Find where the given text appears and provide that cell's center as (X, Y) coordinate. 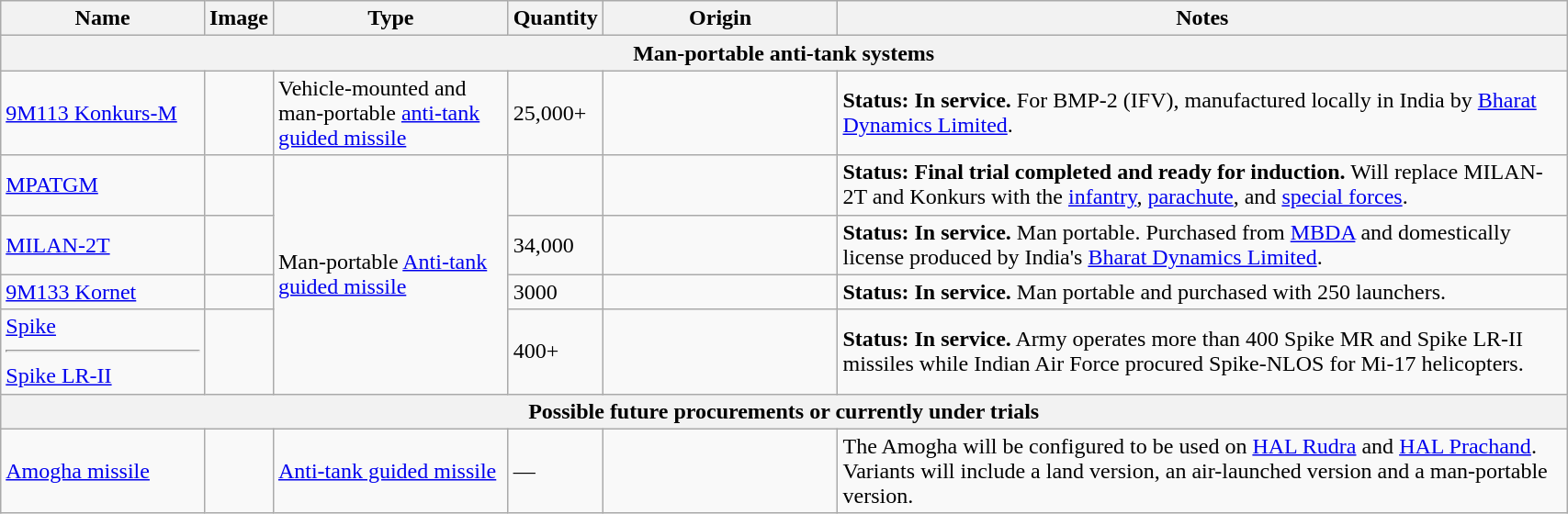
Status: In service. Man portable and purchased with 250 launchers. (1202, 292)
400+ (555, 352)
Anti-tank guided missile (390, 471)
25,000+ (555, 113)
9M133 Kornet (103, 292)
Possible future procurements or currently under trials (784, 411)
34,000 (555, 244)
Status: In service. Man portable. Purchased from MBDA and domestically license produced by India's Bharat Dynamics Limited. (1202, 244)
SpikeSpike LR-II (103, 352)
Notes (1202, 18)
Status: In service. Army operates more than 400 Spike MR and Spike LR-II missiles while Indian Air Force procured Spike-NLOS for Mi-17 helicopters. (1202, 352)
Image (239, 18)
9M113 Konkurs-M (103, 113)
3000 (555, 292)
Man-portable anti-tank systems (784, 53)
Origin (720, 18)
Status: Final trial completed and ready for induction. Will replace MILAN-2T and Konkurs with the infantry, parachute, and special forces. (1202, 185)
Quantity (555, 18)
— (555, 471)
Name (103, 18)
MILAN-2T (103, 244)
MPATGM (103, 185)
Amogha missile (103, 471)
Man-portable Anti-tank guided missile (390, 274)
Type (390, 18)
Status: In service. For BMP-2 (IFV), manufactured locally in India by Bharat Dynamics Limited. (1202, 113)
Vehicle-mounted and man-portable anti-tank guided missile (390, 113)
